Output the (X, Y) coordinate of the center of the cell containing the given text.  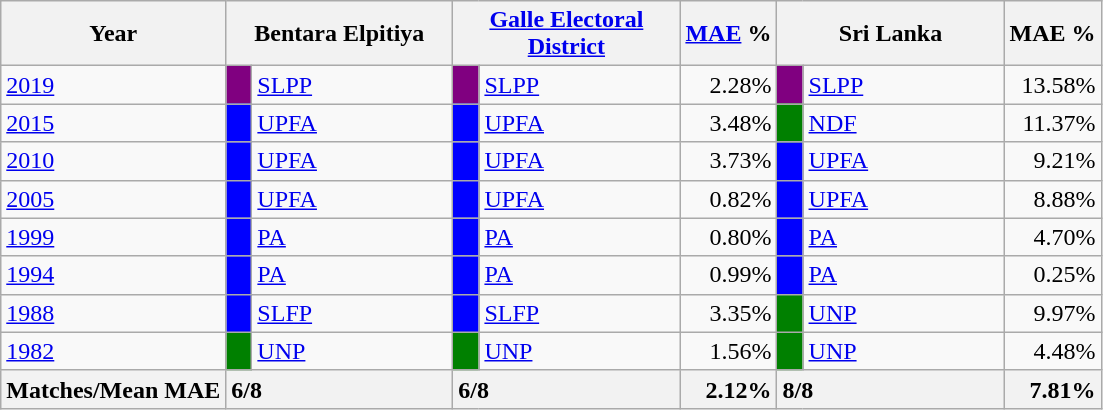
8.88% (1052, 199)
2.12% (728, 389)
13.58% (1052, 85)
3.48% (728, 123)
2019 (114, 85)
8/8 (890, 389)
9.97% (1052, 313)
3.73% (728, 161)
Year (114, 34)
1994 (114, 275)
0.82% (728, 199)
1999 (114, 237)
2015 (114, 123)
Galle Electoral District (566, 34)
4.48% (1052, 351)
1.56% (728, 351)
2005 (114, 199)
Bentara Elpitiya (340, 34)
7.81% (1052, 389)
2.28% (728, 85)
1988 (114, 313)
0.99% (728, 275)
3.35% (728, 313)
NDF (904, 123)
9.21% (1052, 161)
0.25% (1052, 275)
1982 (114, 351)
Sri Lanka (890, 34)
11.37% (1052, 123)
0.80% (728, 237)
2010 (114, 161)
4.70% (1052, 237)
Matches/Mean MAE (114, 389)
